From the cell containing the given text, extract its center point as (x, y) coordinate. 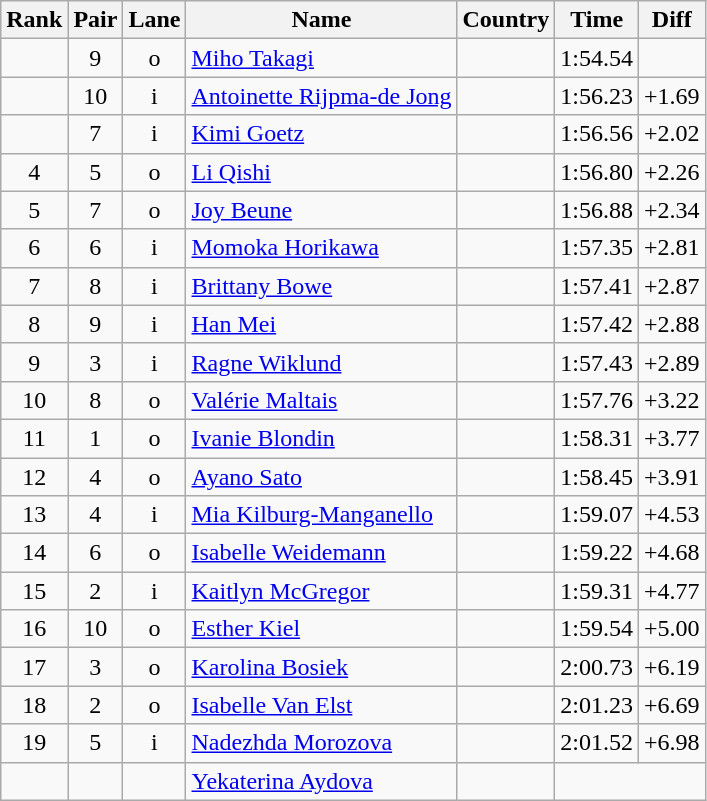
Nadezhda Morozova (322, 743)
1:59.31 (597, 591)
Isabelle Van Elst (322, 705)
Isabelle Weidemann (322, 553)
1:59.54 (597, 629)
Karolina Bosiek (322, 667)
Kaitlyn McGregor (322, 591)
1:56.80 (597, 172)
Miho Takagi (322, 58)
+2.87 (672, 286)
Time (597, 20)
Kimi Goetz (322, 134)
+2.88 (672, 324)
1:57.76 (597, 400)
Ragne Wiklund (322, 362)
14 (34, 553)
+2.89 (672, 362)
1:58.45 (597, 477)
1:57.43 (597, 362)
Country (506, 20)
1:59.07 (597, 515)
18 (34, 705)
+6.69 (672, 705)
Diff (672, 20)
Joy Beune (322, 210)
1:56.23 (597, 96)
Name (322, 20)
+3.91 (672, 477)
Lane (154, 20)
15 (34, 591)
+4.53 (672, 515)
1:58.31 (597, 438)
19 (34, 743)
Brittany Bowe (322, 286)
+6.98 (672, 743)
1:57.42 (597, 324)
Ivanie Blondin (322, 438)
Antoinette Rijpma-de Jong (322, 96)
Esther Kiel (322, 629)
1:57.41 (597, 286)
Rank (34, 20)
Ayano Sato (322, 477)
Yekaterina Aydova (322, 781)
+5.00 (672, 629)
Momoka Horikawa (322, 248)
+3.77 (672, 438)
Pair (96, 20)
1:56.56 (597, 134)
1:57.35 (597, 248)
12 (34, 477)
16 (34, 629)
1:59.22 (597, 553)
+3.22 (672, 400)
+6.19 (672, 667)
2:00.73 (597, 667)
+4.77 (672, 591)
2:01.52 (597, 743)
2:01.23 (597, 705)
Valérie Maltais (322, 400)
+2.34 (672, 210)
Mia Kilburg-Manganello (322, 515)
1:54.54 (597, 58)
17 (34, 667)
+2.81 (672, 248)
1 (96, 438)
+1.69 (672, 96)
Han Mei (322, 324)
+4.68 (672, 553)
13 (34, 515)
+2.26 (672, 172)
+2.02 (672, 134)
11 (34, 438)
Li Qishi (322, 172)
1:56.88 (597, 210)
